Find where the given text appears and provide that cell's center as (X, Y) coordinate. 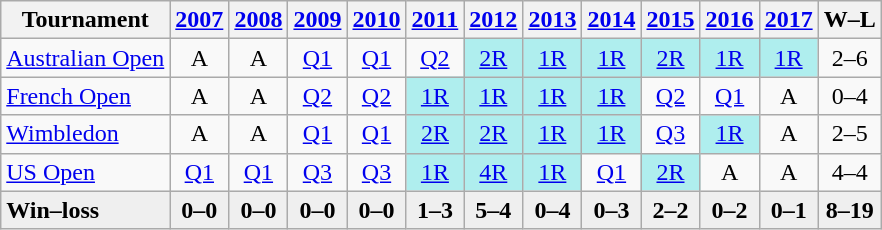
0–2 (730, 210)
2010 (376, 20)
2017 (788, 20)
0–3 (612, 210)
8–19 (850, 210)
2009 (318, 20)
2–2 (670, 210)
5–4 (494, 210)
French Open (86, 96)
Wimbledon (86, 134)
2–5 (850, 134)
2015 (670, 20)
US Open (86, 172)
2016 (730, 20)
W–L (850, 20)
2012 (494, 20)
4R (494, 172)
2013 (552, 20)
2007 (200, 20)
4–4 (850, 172)
2008 (258, 20)
0–1 (788, 210)
Tournament (86, 20)
Australian Open (86, 58)
1–3 (435, 210)
2–6 (850, 58)
2011 (435, 20)
2014 (612, 20)
Win–loss (86, 210)
